Scan for the cell matching the given text and deliver its [X, Y] coordinate at center. 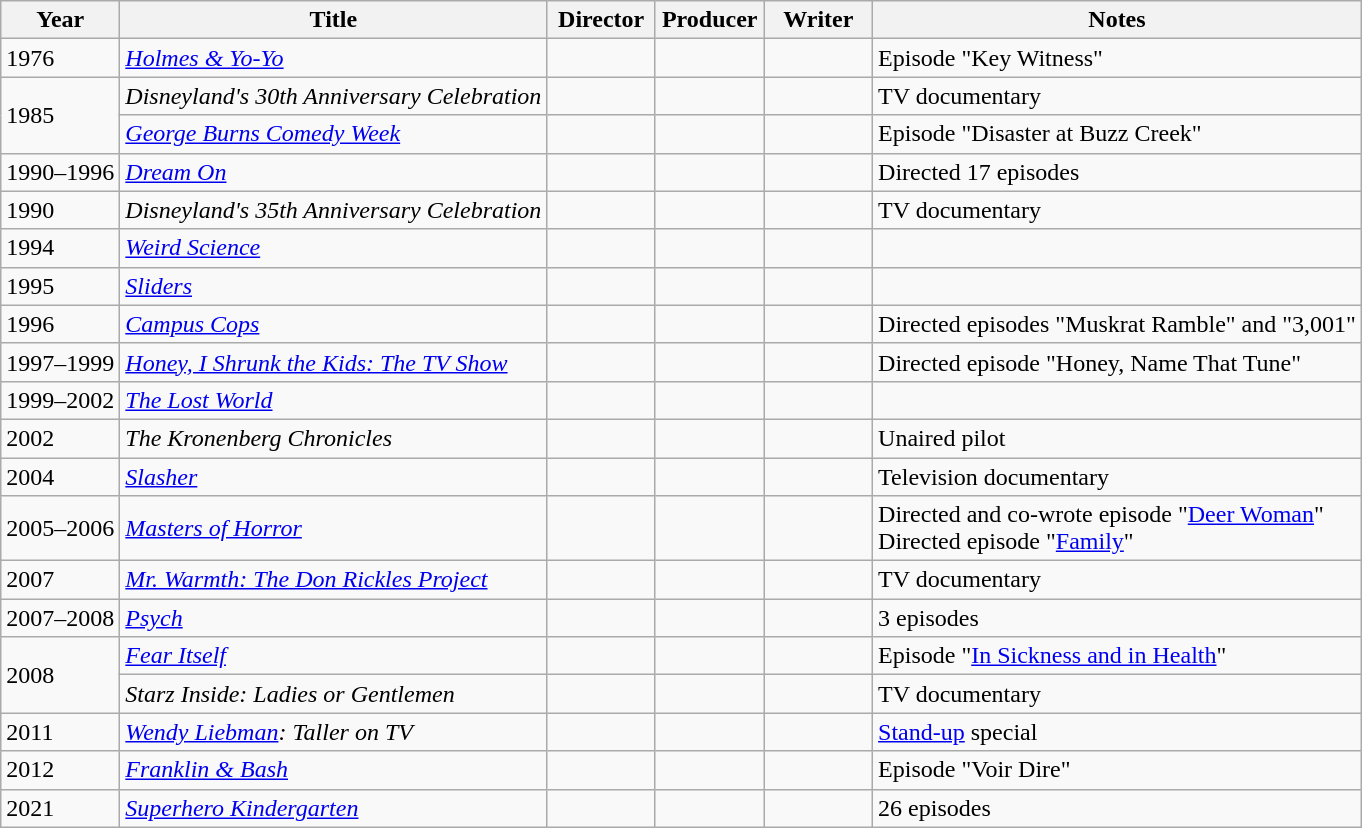
Masters of Horror [334, 528]
Episode "Voir Dire" [1118, 770]
The Kronenberg Chronicles [334, 438]
Disneyland's 35th Anniversary Celebration [334, 210]
Starz Inside: Ladies or Gentlemen [334, 694]
Episode "Disaster at Buzz Creek" [1118, 134]
2008 [60, 675]
Slasher [334, 477]
Television documentary [1118, 477]
Sliders [334, 286]
Episode "In Sickness and in Health" [1118, 656]
Psych [334, 618]
Unaired pilot [1118, 438]
Wendy Liebman: Taller on TV [334, 732]
Disneyland's 30th Anniversary Celebration [334, 96]
Director [602, 20]
Honey, I Shrunk the Kids: The TV Show [334, 362]
Fear Itself [334, 656]
Writer [818, 20]
1994 [60, 248]
Holmes & Yo-Yo [334, 58]
Directed episodes "Muskrat Ramble" and "3,001" [1118, 324]
Directed 17 episodes [1118, 172]
2004 [60, 477]
3 episodes [1118, 618]
Franklin & Bash [334, 770]
Directed episode "Honey, Name That Tune" [1118, 362]
Year [60, 20]
2007 [60, 580]
2005–2006 [60, 528]
2021 [60, 808]
2007–2008 [60, 618]
Mr. Warmth: The Don Rickles Project [334, 580]
1990–1996 [60, 172]
1985 [60, 115]
1999–2002 [60, 400]
Stand-up special [1118, 732]
Superhero Kindergarten [334, 808]
26 episodes [1118, 808]
1995 [60, 286]
1997–1999 [60, 362]
The Lost World [334, 400]
1976 [60, 58]
1990 [60, 210]
2011 [60, 732]
Dream On [334, 172]
Episode "Key Witness" [1118, 58]
Directed and co-wrote episode "Deer Woman"Directed episode "Family" [1118, 528]
George Burns Comedy Week [334, 134]
Title [334, 20]
Notes [1118, 20]
Producer [710, 20]
2012 [60, 770]
Campus Cops [334, 324]
Weird Science [334, 248]
2002 [60, 438]
1996 [60, 324]
